Determine the (x, y) coordinate at the center of the cell enclosing the given text.  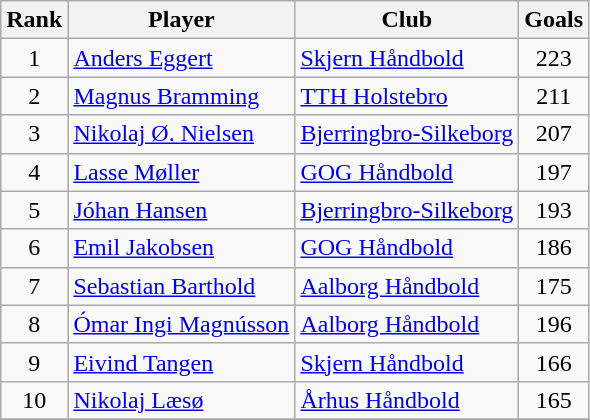
Club (407, 20)
1 (34, 58)
10 (34, 400)
Jóhan Hansen (182, 210)
197 (554, 172)
2 (34, 96)
5 (34, 210)
Lasse Møller (182, 172)
Nikolaj Læsø (182, 400)
211 (554, 96)
Goals (554, 20)
223 (554, 58)
7 (34, 286)
Eivind Tangen (182, 362)
Rank (34, 20)
Nikolaj Ø. Nielsen (182, 134)
Anders Eggert (182, 58)
186 (554, 248)
Århus Håndbold (407, 400)
193 (554, 210)
6 (34, 248)
Ómar Ingi Magnússon (182, 324)
166 (554, 362)
175 (554, 286)
Magnus Bramming (182, 96)
196 (554, 324)
207 (554, 134)
Sebastian Barthold (182, 286)
8 (34, 324)
4 (34, 172)
Emil Jakobsen (182, 248)
165 (554, 400)
3 (34, 134)
9 (34, 362)
Player (182, 20)
TTH Holstebro (407, 96)
